Determine the (X, Y) coordinate at the center of the cell enclosing the given text.  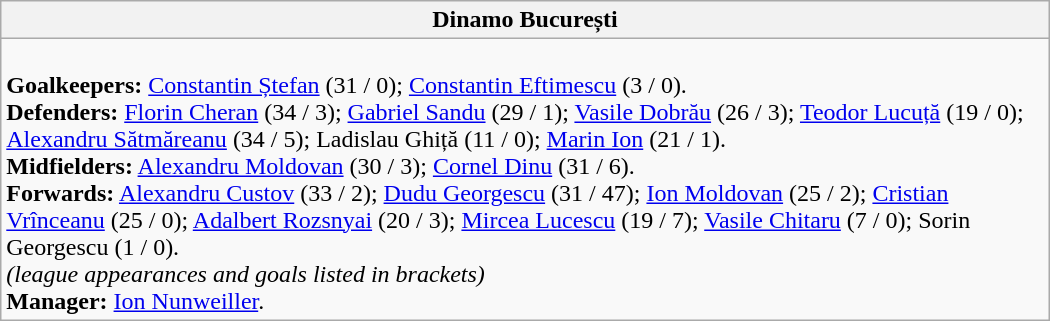
Dinamo București (525, 20)
